Identify which cell holds the provided text, then report its [X, Y] central coordinate. 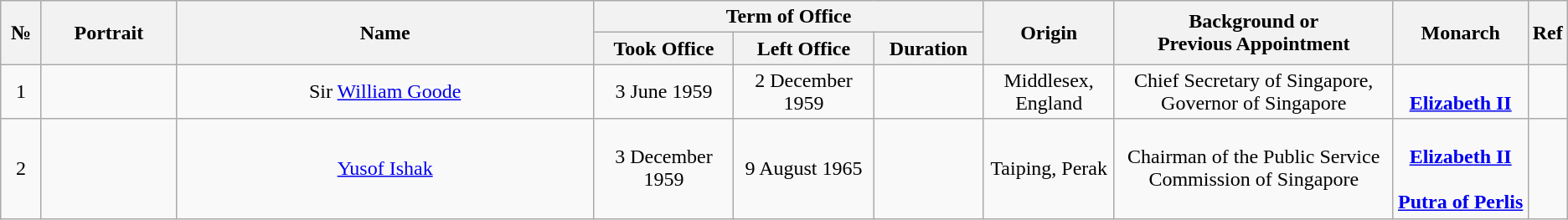
№ [22, 33]
Middlesex, England [1049, 92]
2 [22, 169]
Chief Secretary of Singapore, Governor of Singapore [1253, 92]
2 December 1959 [804, 92]
Elizabeth II Putra of Perlis [1461, 169]
Background orPrevious Appointment [1253, 33]
Origin [1049, 33]
Ref [1548, 33]
Left Office [804, 49]
Name [385, 33]
Taiping, Perak [1049, 169]
1 [22, 92]
3 June 1959 [663, 92]
Term of Office [789, 17]
Yusof Ishak [385, 169]
9 August 1965 [804, 169]
3 December 1959 [663, 169]
Duration [928, 49]
Chairman of the Public Service Commission of Singapore [1253, 169]
Monarch [1461, 33]
Portrait [109, 33]
Elizabeth II [1461, 92]
Took Office [663, 49]
Sir William Goode [385, 92]
